Provide the (x, y) coordinate of the cell's center where the given text is located.  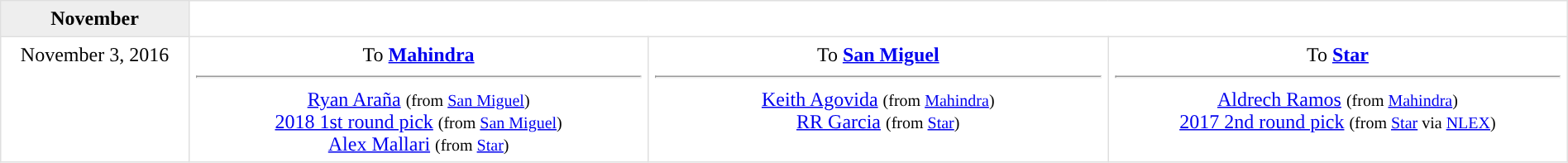
To StarAldrech Ramos (from Mahindra)2017 2nd round pick (from Star via NLEX) (1338, 99)
November 3, 2016 (95, 99)
To San MiguelKeith Agovida (from Mahindra)RR Garcia (from Star) (878, 99)
To MahindraRyan Araña (from San Miguel)2018 1st round pick (from San Miguel)Alex Mallari (from Star) (418, 99)
November (95, 19)
